Find where the given text appears and provide that cell's center as [X, Y] coordinate. 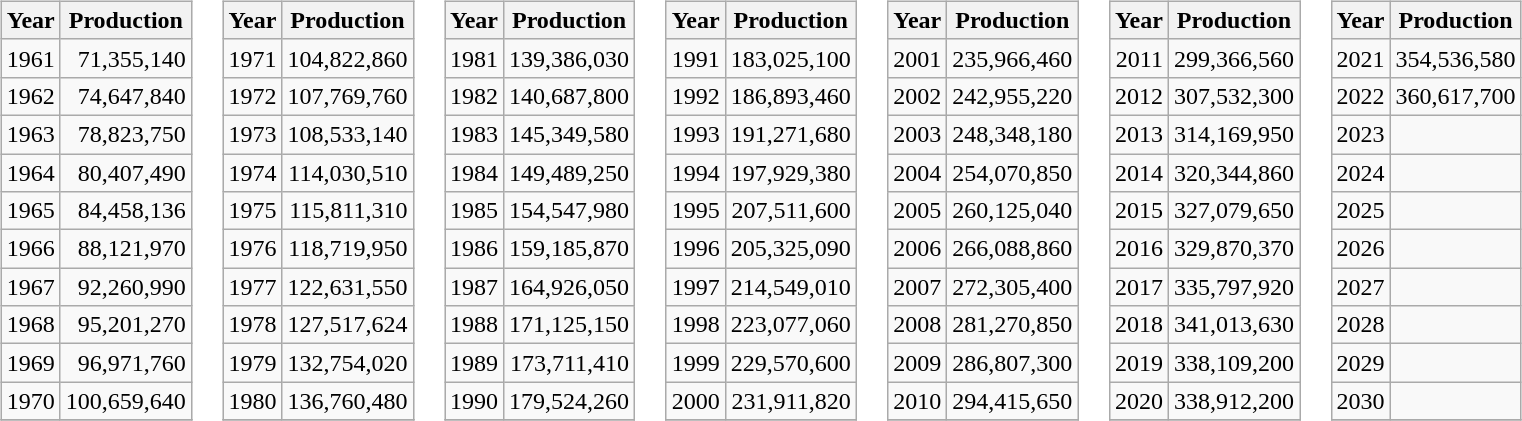
1962 [30, 96]
1999 [696, 363]
127,517,624 [348, 325]
1977 [252, 287]
242,955,220 [1012, 96]
92,260,990 [126, 287]
2009 [918, 363]
2026 [1360, 249]
173,711,410 [570, 363]
179,524,260 [570, 401]
1974 [252, 173]
84,458,136 [126, 211]
191,271,680 [790, 134]
2014 [1138, 173]
1975 [252, 211]
1980 [252, 401]
1976 [252, 249]
1971 [252, 58]
2022 [1360, 96]
248,348,180 [1012, 134]
341,013,630 [1234, 325]
360,617,700 [1456, 96]
335,797,920 [1234, 287]
78,823,750 [126, 134]
171,125,150 [570, 325]
1970 [30, 401]
2025 [1360, 211]
235,966,460 [1012, 58]
1990 [474, 401]
1972 [252, 96]
2017 [1138, 287]
2020 [1138, 401]
186,893,460 [790, 96]
314,169,950 [1234, 134]
104,822,860 [348, 58]
266,088,860 [1012, 249]
1965 [30, 211]
115,811,310 [348, 211]
1982 [474, 96]
2007 [918, 287]
281,270,850 [1012, 325]
2028 [1360, 325]
2016 [1138, 249]
2023 [1360, 134]
118,719,950 [348, 249]
1979 [252, 363]
1998 [696, 325]
1978 [252, 325]
1993 [696, 134]
272,305,400 [1012, 287]
95,201,270 [126, 325]
2001 [918, 58]
154,547,980 [570, 211]
2011 [1138, 58]
223,077,060 [790, 325]
1969 [30, 363]
327,079,650 [1234, 211]
2002 [918, 96]
183,025,100 [790, 58]
286,807,300 [1012, 363]
80,407,490 [126, 173]
2008 [918, 325]
205,325,090 [790, 249]
1987 [474, 287]
214,549,010 [790, 287]
307,532,300 [1234, 96]
2027 [1360, 287]
88,121,970 [126, 249]
229,570,600 [790, 363]
122,631,550 [348, 287]
1968 [30, 325]
2010 [918, 401]
1994 [696, 173]
294,415,650 [1012, 401]
320,344,860 [1234, 173]
1988 [474, 325]
2018 [1138, 325]
2021 [1360, 58]
2030 [1360, 401]
260,125,040 [1012, 211]
96,971,760 [126, 363]
132,754,020 [348, 363]
100,659,640 [126, 401]
2003 [918, 134]
1967 [30, 287]
1985 [474, 211]
74,647,840 [126, 96]
1991 [696, 58]
2006 [918, 249]
2004 [918, 173]
329,870,370 [1234, 249]
354,536,580 [1456, 58]
136,760,480 [348, 401]
2015 [1138, 211]
1989 [474, 363]
1995 [696, 211]
2000 [696, 401]
140,687,800 [570, 96]
1973 [252, 134]
2019 [1138, 363]
1996 [696, 249]
1981 [474, 58]
231,911,820 [790, 401]
2024 [1360, 173]
2005 [918, 211]
1986 [474, 249]
159,185,870 [570, 249]
1983 [474, 134]
114,030,510 [348, 173]
207,511,600 [790, 211]
1966 [30, 249]
338,109,200 [1234, 363]
299,366,560 [1234, 58]
1984 [474, 173]
197,929,380 [790, 173]
2012 [1138, 96]
108,533,140 [348, 134]
1992 [696, 96]
338,912,200 [1234, 401]
1961 [30, 58]
254,070,850 [1012, 173]
149,489,250 [570, 173]
145,349,580 [570, 134]
71,355,140 [126, 58]
1997 [696, 287]
164,926,050 [570, 287]
2013 [1138, 134]
1964 [30, 173]
2029 [1360, 363]
139,386,030 [570, 58]
107,769,760 [348, 96]
1963 [30, 134]
